Search for the cell housing the specified text and yield its (x, y) center coordinate. 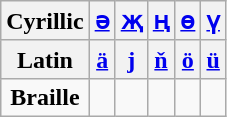
j (131, 59)
ң (161, 21)
Cyrillic (45, 21)
ü (214, 59)
ә (102, 21)
ө (188, 21)
ү (214, 21)
ö (188, 59)
җ (131, 21)
ä (102, 59)
Braille (45, 97)
Latin (45, 59)
ň (161, 59)
